Output the [x, y] coordinate of the center of the cell containing the given text.  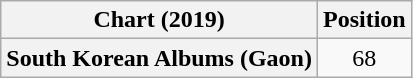
Position [364, 20]
Chart (2019) [160, 20]
South Korean Albums (Gaon) [160, 58]
68 [364, 58]
